Search for the cell housing the specified text and yield its (X, Y) center coordinate. 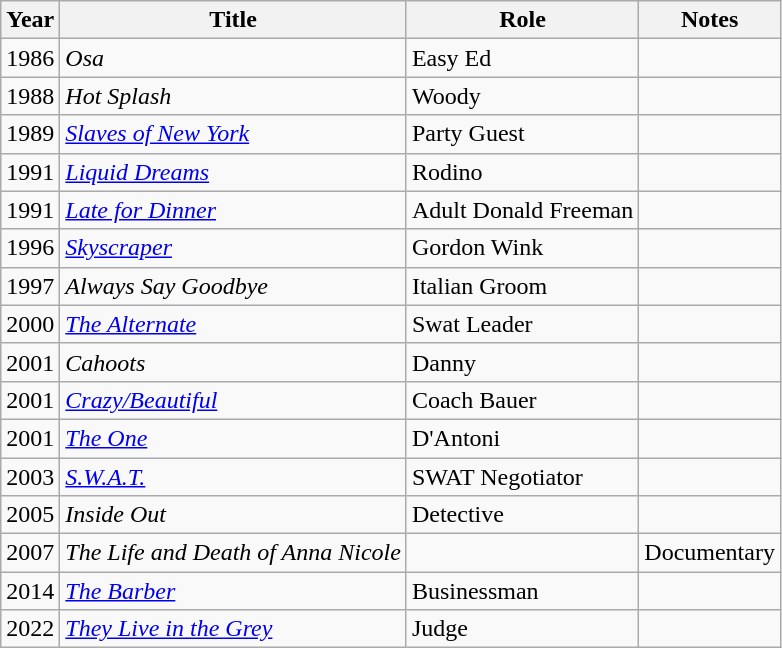
S.W.A.T. (234, 477)
Party Guest (522, 134)
Crazy/Beautiful (234, 400)
Rodino (522, 172)
Businessman (522, 591)
Notes (710, 20)
Judge (522, 629)
SWAT Negotiator (522, 477)
Skyscraper (234, 248)
2000 (30, 324)
Cahoots (234, 362)
2003 (30, 477)
The One (234, 438)
Easy Ed (522, 58)
Detective (522, 515)
The Life and Death of Anna Nicole (234, 553)
Woody (522, 96)
Title (234, 20)
Adult Donald Freeman (522, 210)
2005 (30, 515)
The Alternate (234, 324)
2014 (30, 591)
Late for Dinner (234, 210)
Year (30, 20)
1989 (30, 134)
Coach Bauer (522, 400)
Italian Groom (522, 286)
Osa (234, 58)
2007 (30, 553)
Documentary (710, 553)
Danny (522, 362)
2022 (30, 629)
Swat Leader (522, 324)
1988 (30, 96)
1996 (30, 248)
Role (522, 20)
Hot Splash (234, 96)
They Live in the Grey (234, 629)
Inside Out (234, 515)
Liquid Dreams (234, 172)
Slaves of New York (234, 134)
1986 (30, 58)
Always Say Goodbye (234, 286)
The Barber (234, 591)
Gordon Wink (522, 248)
1997 (30, 286)
D'Antoni (522, 438)
